Identify which cell holds the provided text, then report its (X, Y) central coordinate. 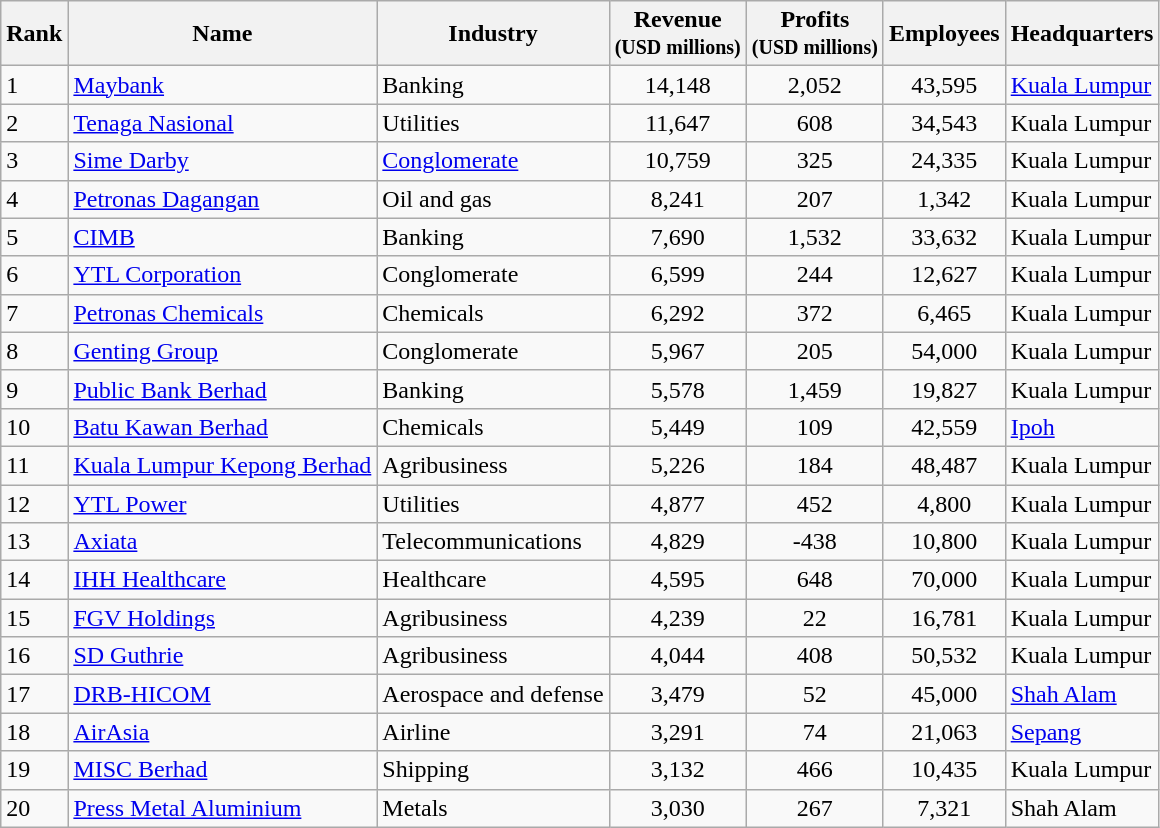
10,800 (944, 542)
Profits(USD millions) (814, 34)
Public Bank Berhad (222, 389)
19,827 (944, 389)
Ipoh (1082, 427)
Petronas Chemicals (222, 313)
5 (34, 237)
33,632 (944, 237)
3,291 (678, 732)
5,967 (678, 351)
Revenue(USD millions) (678, 34)
6,465 (944, 313)
IHH Healthcare (222, 580)
Industry (493, 34)
5,226 (678, 465)
YTL Corporation (222, 275)
244 (814, 275)
24,335 (944, 161)
FGV Holdings (222, 618)
Healthcare (493, 580)
2 (34, 123)
7,321 (944, 808)
48,487 (944, 465)
5,449 (678, 427)
17 (34, 694)
8 (34, 351)
45,000 (944, 694)
Rank (34, 34)
Telecommunications (493, 542)
4,829 (678, 542)
267 (814, 808)
42,559 (944, 427)
408 (814, 656)
Headquarters (1082, 34)
11,647 (678, 123)
10,435 (944, 770)
54,000 (944, 351)
Tenaga Nasional (222, 123)
648 (814, 580)
1,459 (814, 389)
14 (34, 580)
608 (814, 123)
43,595 (944, 85)
Genting Group (222, 351)
AirAsia (222, 732)
Airline (493, 732)
20 (34, 808)
Maybank (222, 85)
6,599 (678, 275)
16,781 (944, 618)
3,479 (678, 694)
Shipping (493, 770)
4 (34, 199)
184 (814, 465)
Metals (493, 808)
16 (34, 656)
Employees (944, 34)
Axiata (222, 542)
9 (34, 389)
4,800 (944, 503)
6 (34, 275)
13 (34, 542)
Sime Darby (222, 161)
Batu Kawan Berhad (222, 427)
7 (34, 313)
205 (814, 351)
4,877 (678, 503)
Name (222, 34)
CIMB (222, 237)
52 (814, 694)
5,578 (678, 389)
1,532 (814, 237)
466 (814, 770)
4,595 (678, 580)
14,148 (678, 85)
50,532 (944, 656)
207 (814, 199)
3,132 (678, 770)
Petronas Dagangan (222, 199)
1 (34, 85)
Kuala Lumpur Kepong Berhad (222, 465)
Oil and gas (493, 199)
12 (34, 503)
18 (34, 732)
-438 (814, 542)
22 (814, 618)
19 (34, 770)
325 (814, 161)
YTL Power (222, 503)
74 (814, 732)
11 (34, 465)
8,241 (678, 199)
15 (34, 618)
10 (34, 427)
12,627 (944, 275)
21,063 (944, 732)
DRB-HICOM (222, 694)
1,342 (944, 199)
Press Metal Aluminium (222, 808)
452 (814, 503)
MISC Berhad (222, 770)
Sepang (1082, 732)
6,292 (678, 313)
372 (814, 313)
4,239 (678, 618)
3 (34, 161)
Aerospace and defense (493, 694)
3,030 (678, 808)
4,044 (678, 656)
2,052 (814, 85)
109 (814, 427)
70,000 (944, 580)
10,759 (678, 161)
7,690 (678, 237)
34,543 (944, 123)
SD Guthrie (222, 656)
